Identify which cell holds the provided text, then report its [X, Y] central coordinate. 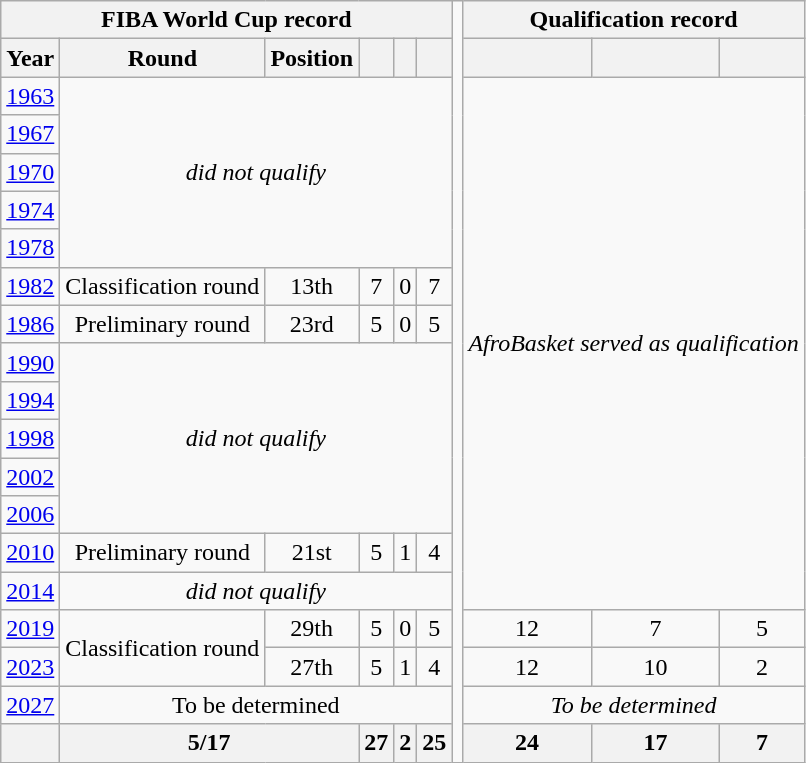
17 [655, 743]
2014 [30, 591]
AfroBasket served as qualification [634, 344]
1998 [30, 438]
Round [162, 58]
13th [312, 286]
21st [312, 553]
1970 [30, 172]
23rd [312, 324]
27th [312, 667]
2006 [30, 515]
1978 [30, 248]
1963 [30, 96]
Qualification record [634, 20]
24 [527, 743]
29th [312, 629]
1986 [30, 324]
1982 [30, 286]
10 [655, 667]
1990 [30, 362]
2010 [30, 553]
Year [30, 58]
2027 [30, 705]
2019 [30, 629]
25 [434, 743]
1974 [30, 210]
5/17 [210, 743]
FIBA World Cup record [226, 20]
Position [312, 58]
2002 [30, 477]
1994 [30, 400]
2023 [30, 667]
1967 [30, 134]
27 [376, 743]
